Output the [x, y] coordinate of the center of the cell containing the given text.  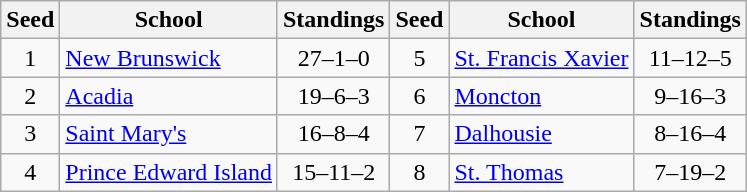
5 [420, 58]
27–1–0 [333, 58]
8 [420, 172]
2 [30, 96]
15–11–2 [333, 172]
16–8–4 [333, 134]
4 [30, 172]
9–16–3 [690, 96]
Saint Mary's [169, 134]
Moncton [542, 96]
19–6–3 [333, 96]
Prince Edward Island [169, 172]
St. Francis Xavier [542, 58]
New Brunswick [169, 58]
1 [30, 58]
3 [30, 134]
11–12–5 [690, 58]
7 [420, 134]
6 [420, 96]
St. Thomas [542, 172]
7–19–2 [690, 172]
Acadia [169, 96]
8–16–4 [690, 134]
Dalhousie [542, 134]
